Search for the cell housing the specified text and yield its [x, y] center coordinate. 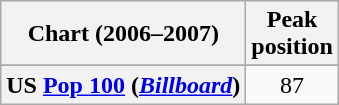
US Pop 100 (Billboard) [124, 85]
Peakposition [292, 34]
Chart (2006–2007) [124, 34]
87 [292, 85]
